Return (x, y) of the center of cell containing provided text 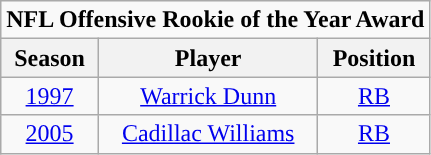
2005 (50, 134)
1997 (50, 96)
Player (208, 58)
Warrick Dunn (208, 96)
Position (374, 58)
Season (50, 58)
NFL Offensive Rookie of the Year Award (216, 20)
Cadillac Williams (208, 134)
